Pinpoint the cell where the given text exists, returning its (x, y) midpoint coordinate. 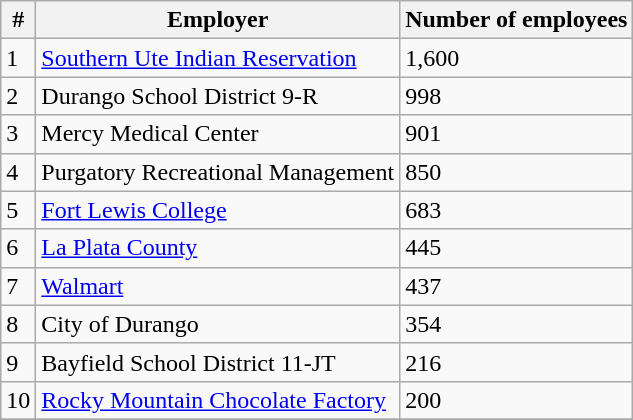
5 (18, 210)
200 (516, 400)
Rocky Mountain Chocolate Factory (218, 400)
437 (516, 286)
Southern Ute Indian Reservation (218, 58)
901 (516, 134)
Purgatory Recreational Management (218, 172)
City of Durango (218, 324)
4 (18, 172)
998 (516, 96)
La Plata County (218, 248)
3 (18, 134)
216 (516, 362)
8 (18, 324)
2 (18, 96)
# (18, 20)
Walmart (218, 286)
6 (18, 248)
10 (18, 400)
Bayfield School District 11-JT (218, 362)
Employer (218, 20)
Durango School District 9-R (218, 96)
7 (18, 286)
1,600 (516, 58)
Fort Lewis College (218, 210)
850 (516, 172)
Mercy Medical Center (218, 134)
683 (516, 210)
Number of employees (516, 20)
354 (516, 324)
445 (516, 248)
9 (18, 362)
1 (18, 58)
